Detect which cell encompasses the target text, then output its [X, Y] center coordinate. 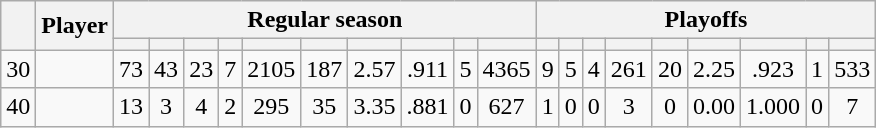
2 [230, 107]
2.25 [714, 69]
40 [18, 107]
.923 [774, 69]
30 [18, 69]
23 [202, 69]
Regular season [326, 20]
627 [506, 107]
73 [132, 69]
9 [548, 69]
13 [132, 107]
1.000 [774, 107]
.881 [428, 107]
.911 [428, 69]
3.35 [374, 107]
2105 [272, 69]
0.00 [714, 107]
20 [670, 69]
261 [628, 69]
2.57 [374, 69]
295 [272, 107]
35 [324, 107]
Playoffs [706, 20]
533 [852, 69]
Player [75, 26]
43 [166, 69]
187 [324, 69]
4365 [506, 69]
